From the cell containing the given text, extract its center point as (X, Y) coordinate. 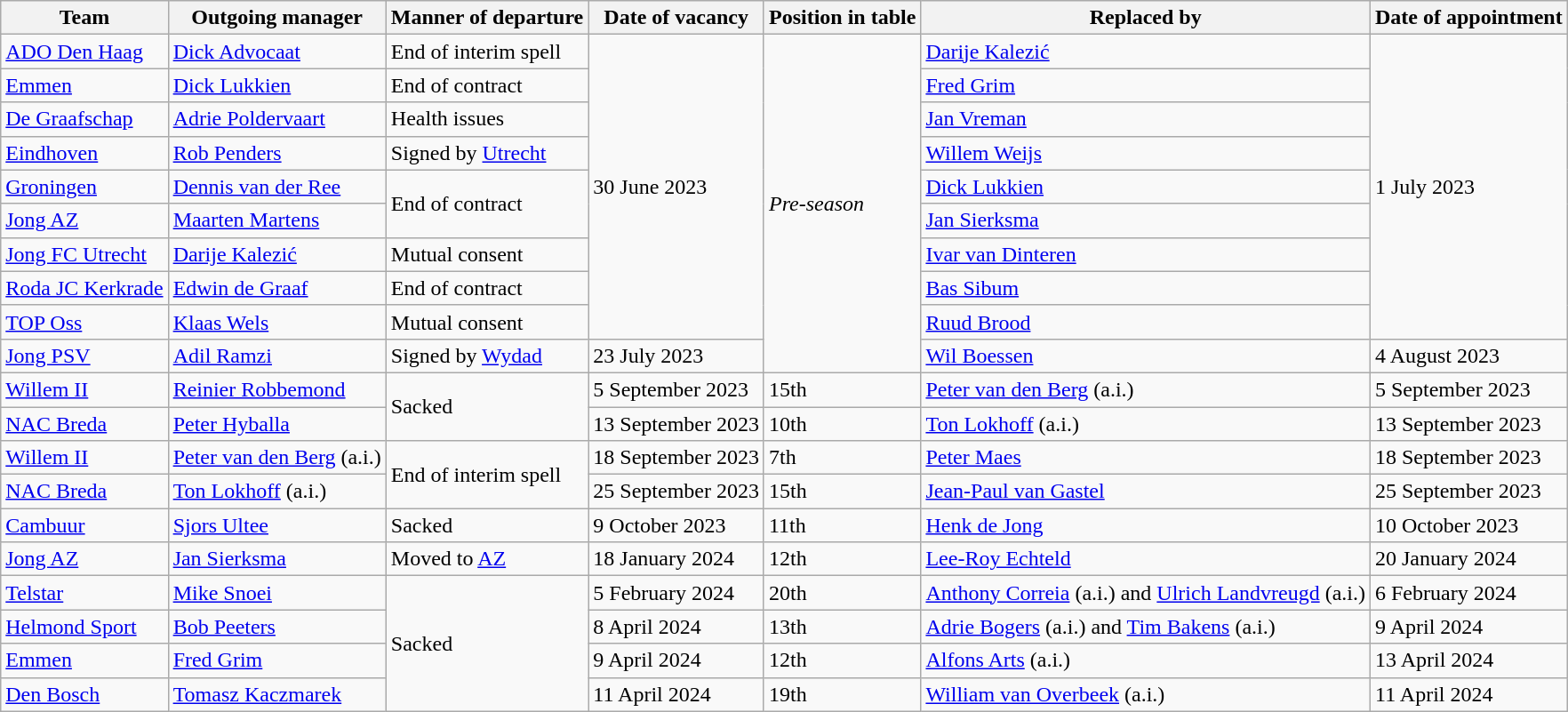
Dick Advocaat (277, 52)
Position in table (842, 18)
Jean-Paul van Gastel (1146, 492)
Adrie Poldervaart (277, 119)
Signed by Wydad (487, 356)
TOP Oss (84, 322)
5 February 2024 (676, 593)
Lee-Roy Echteld (1146, 559)
Outgoing manager (277, 18)
Wil Boessen (1146, 356)
Jan Vreman (1146, 119)
Den Bosch (84, 694)
Sjors Ultee (277, 525)
Signed by Utrecht (487, 153)
Roda JC Kerkrade (84, 288)
13 April 2024 (1468, 660)
Moved to AZ (487, 559)
Eindhoven (84, 153)
ADO Den Haag (84, 52)
Edwin de Graaf (277, 288)
30 June 2023 (676, 187)
13th (842, 627)
Reinier Robbemond (277, 389)
Mike Snoei (277, 593)
Dennis van der Ree (277, 187)
Cambuur (84, 525)
Jong PSV (84, 356)
Henk de Jong (1146, 525)
7th (842, 458)
Team (84, 18)
Date of vacancy (676, 18)
Health issues (487, 119)
Manner of departure (487, 18)
Jong FC Utrecht (84, 254)
9 October 2023 (676, 525)
Willem Weijs (1146, 153)
Pre-season (842, 204)
Telstar (84, 593)
Groningen (84, 187)
23 July 2023 (676, 356)
Alfons Arts (a.i.) (1146, 660)
10 October 2023 (1468, 525)
De Graafschap (84, 119)
10th (842, 424)
Anthony Correia (a.i.) and Ulrich Landvreugd (a.i.) (1146, 593)
8 April 2024 (676, 627)
Ivar van Dinteren (1146, 254)
Bas Sibum (1146, 288)
Ruud Brood (1146, 322)
Replaced by (1146, 18)
Helmond Sport (84, 627)
19th (842, 694)
20th (842, 593)
Rob Penders (277, 153)
Peter Maes (1146, 458)
18 January 2024 (676, 559)
William van Overbeek (a.i.) (1146, 694)
6 February 2024 (1468, 593)
Bob Peeters (277, 627)
11th (842, 525)
Adrie Bogers (a.i.) and Tim Bakens (a.i.) (1146, 627)
4 August 2023 (1468, 356)
Adil Ramzi (277, 356)
Klaas Wels (277, 322)
Tomasz Kaczmarek (277, 694)
20 January 2024 (1468, 559)
Maarten Martens (277, 220)
Peter Hyballa (277, 424)
1 July 2023 (1468, 187)
Date of appointment (1468, 18)
